Identify which cell holds the provided text, then report its [X, Y] central coordinate. 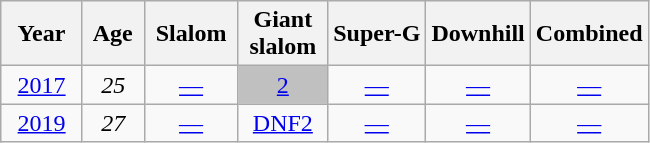
DNF2 [283, 123]
2 [283, 85]
2019 [42, 123]
Super-G [377, 34]
Downhill [478, 34]
2017 [42, 85]
25 [113, 85]
Giant slalom [283, 34]
Age [113, 34]
27 [113, 123]
Combined [589, 34]
Year [42, 34]
Slalom [191, 34]
